Return the (X, Y) coordinate for the center point of the cell that contains the specified text.  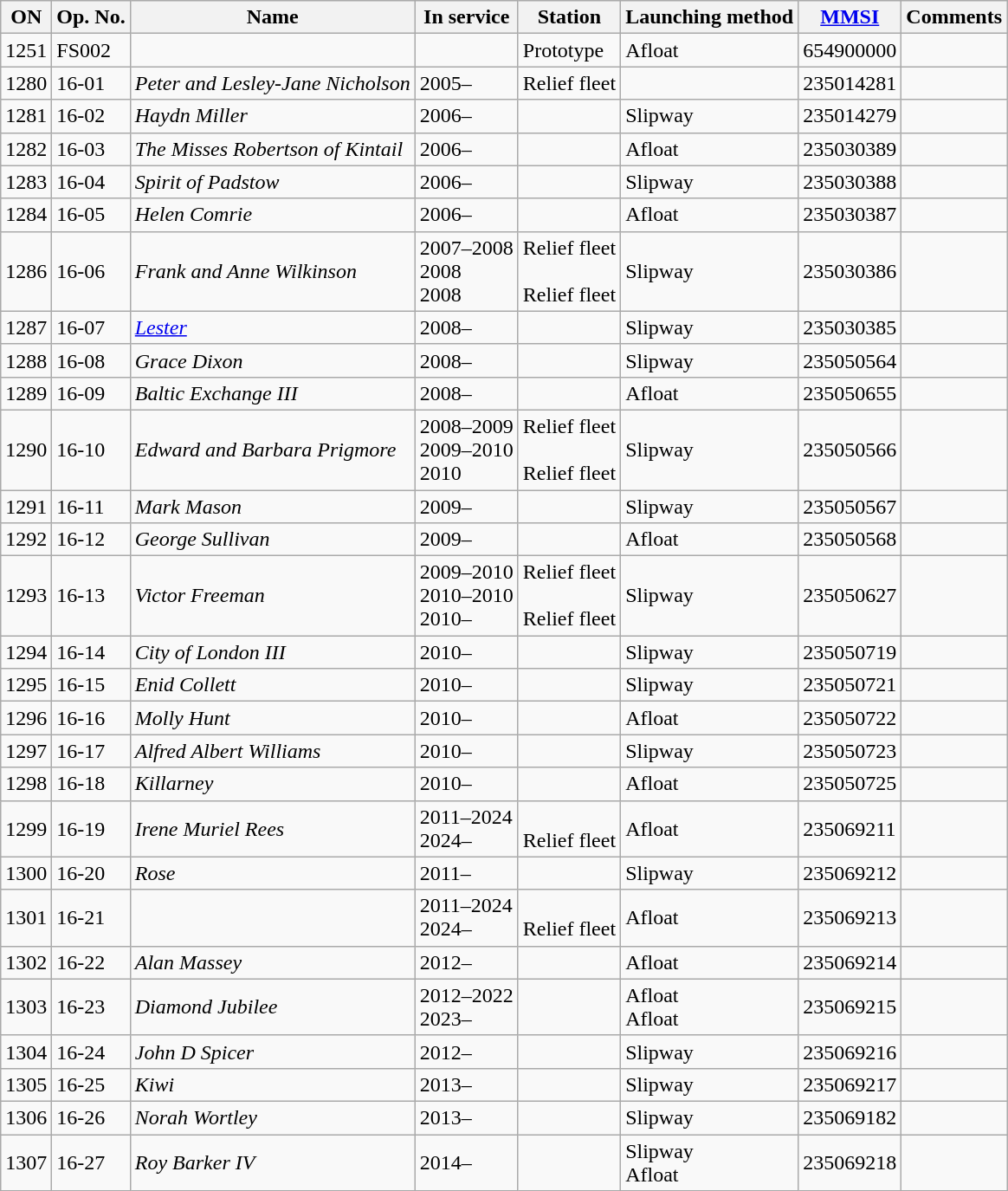
Frank and Anne Wilkinson (272, 271)
16-21 (91, 918)
16-10 (91, 450)
16-02 (91, 116)
John D Spicer (272, 1052)
235050722 (850, 718)
16-04 (91, 182)
16-23 (91, 1007)
Irene Muriel Rees (272, 828)
235050568 (850, 540)
235014281 (850, 83)
AfloatAfloat (710, 1007)
Norah Wortley (272, 1117)
235069182 (850, 1117)
The Misses Robertson of Kintail (272, 149)
235050567 (850, 507)
16-15 (91, 685)
2014– (466, 1162)
Molly Hunt (272, 718)
1304 (26, 1052)
16-27 (91, 1162)
Baltic Exchange III (272, 393)
1298 (26, 784)
Comments (954, 17)
1286 (26, 271)
In service (466, 17)
16-17 (91, 751)
Edward and Barbara Prigmore (272, 450)
Lester (272, 327)
Haydn Miller (272, 116)
1292 (26, 540)
16-26 (91, 1117)
1307 (26, 1162)
235069215 (850, 1007)
Kiwi (272, 1084)
Roy Barker IV (272, 1162)
Name (272, 17)
Grace Dixon (272, 360)
1294 (26, 652)
1300 (26, 873)
Alan Massey (272, 962)
16-01 (91, 83)
1280 (26, 83)
235030387 (850, 215)
235030388 (850, 182)
16-09 (91, 393)
Launching method (710, 17)
1289 (26, 393)
1302 (26, 962)
1291 (26, 507)
1297 (26, 751)
Victor Freeman (272, 596)
235014279 (850, 116)
1287 (26, 327)
MMSI (850, 17)
16-19 (91, 828)
16-08 (91, 360)
654900000 (850, 50)
Prototype (569, 50)
235069218 (850, 1162)
16-12 (91, 540)
16-18 (91, 784)
1283 (26, 182)
Enid Collett (272, 685)
1303 (26, 1007)
235050723 (850, 751)
1301 (26, 918)
16-07 (91, 327)
235050655 (850, 393)
16-25 (91, 1084)
Mark Mason (272, 507)
1295 (26, 685)
235050719 (850, 652)
16-24 (91, 1052)
2009–20102010–20102010– (466, 596)
2011– (466, 873)
1251 (26, 50)
City of London III (272, 652)
235030386 (850, 271)
235050627 (850, 596)
Peter and Lesley-Jane Nicholson (272, 83)
16-16 (91, 718)
FS002 (91, 50)
2012–20222023– (466, 1007)
1306 (26, 1117)
Spirit of Padstow (272, 182)
1288 (26, 360)
2008–20092009–20102010 (466, 450)
16-20 (91, 873)
235069212 (850, 873)
16-05 (91, 215)
1296 (26, 718)
235050725 (850, 784)
235069216 (850, 1052)
235050566 (850, 450)
1281 (26, 116)
235030385 (850, 327)
16-11 (91, 507)
235030389 (850, 149)
Op. No. (91, 17)
SlipwayAfloat (710, 1162)
George Sullivan (272, 540)
Helen Comrie (272, 215)
16-22 (91, 962)
235069211 (850, 828)
16-06 (91, 271)
1305 (26, 1084)
16-13 (91, 596)
235069217 (850, 1084)
ON (26, 17)
2007–200820082008 (466, 271)
Station (569, 17)
16-03 (91, 149)
235050721 (850, 685)
235069213 (850, 918)
1293 (26, 596)
1290 (26, 450)
235050564 (850, 360)
Killarney (272, 784)
2005– (466, 83)
Diamond Jubilee (272, 1007)
Alfred Albert Williams (272, 751)
235069214 (850, 962)
1284 (26, 215)
1282 (26, 149)
16-14 (91, 652)
Rose (272, 873)
1299 (26, 828)
